For the text-containing cell, return its midpoint in [X, Y] coordinate format. 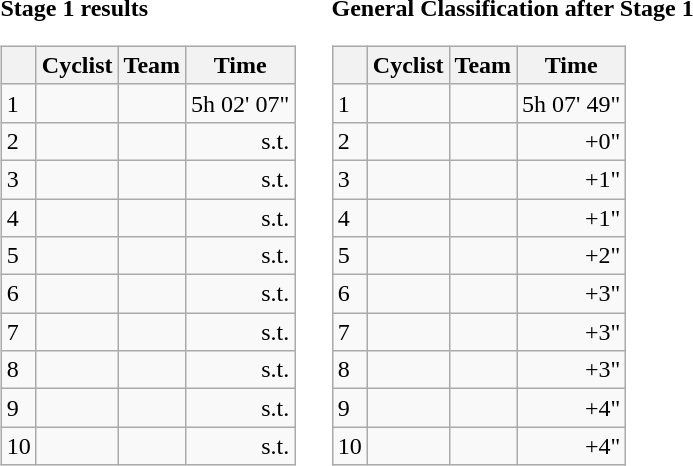
+0" [572, 141]
5h 02' 07" [240, 103]
+2" [572, 256]
5h 07' 49" [572, 103]
